Return the [X, Y] coordinate for the center point of the cell that contains the specified text.  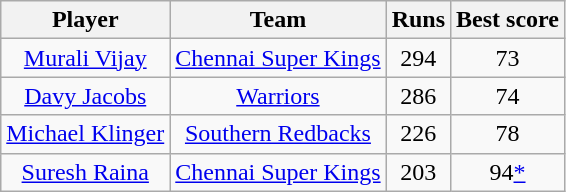
Team [278, 20]
203 [418, 172]
73 [508, 58]
78 [508, 134]
Murali Vijay [86, 58]
Best score [508, 20]
226 [418, 134]
Suresh Raina [86, 172]
94* [508, 172]
286 [418, 96]
Southern Redbacks [278, 134]
Michael Klinger [86, 134]
294 [418, 58]
Player [86, 20]
Davy Jacobs [86, 96]
74 [508, 96]
Runs [418, 20]
Warriors [278, 96]
